Provide the (x, y) coordinate of the cell's center where the given text is located.  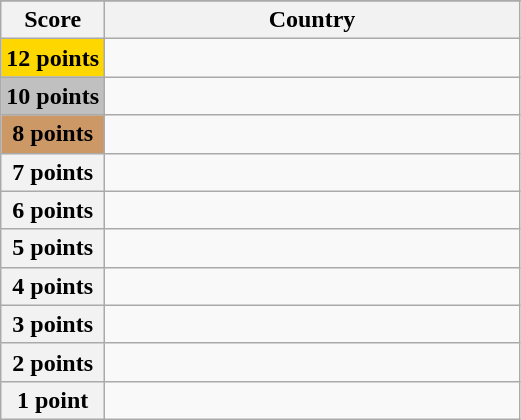
10 points (53, 96)
2 points (53, 362)
5 points (53, 248)
3 points (53, 324)
Score (53, 20)
6 points (53, 210)
7 points (53, 172)
12 points (53, 58)
4 points (53, 286)
Country (312, 20)
8 points (53, 134)
1 point (53, 400)
